Locate the cell with the specified text and output its (X, Y) center coordinate. 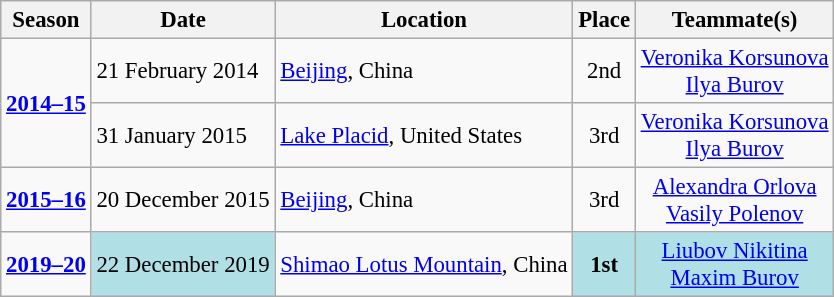
Location (424, 20)
Date (183, 20)
Season (46, 20)
Shimao Lotus Mountain, China (424, 264)
2015–16 (46, 200)
2014–15 (46, 104)
20 December 2015 (183, 200)
Alexandra OrlovaVasily Polenov (734, 200)
2nd (604, 72)
Lake Placid, United States (424, 136)
22 December 2019 (183, 264)
2019–20 (46, 264)
21 February 2014 (183, 72)
31 January 2015 (183, 136)
Place (604, 20)
Teammate(s) (734, 20)
1st (604, 264)
Liubov NikitinaMaxim Burov (734, 264)
